Scan for the cell matching the given text and deliver its (X, Y) coordinate at center. 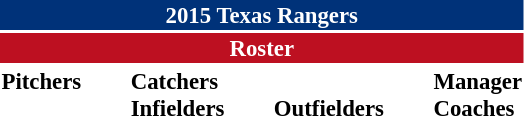
Roster (262, 48)
2015 Texas Rangers (262, 15)
